Extract the (X, Y) coordinate from the center of the cell holding the provided text.  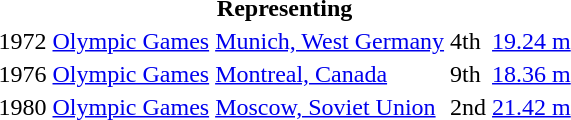
Munich, West Germany (330, 41)
9th (468, 74)
Montreal, Canada (330, 74)
4th (468, 41)
